Search for the cell housing the specified text and yield its (X, Y) center coordinate. 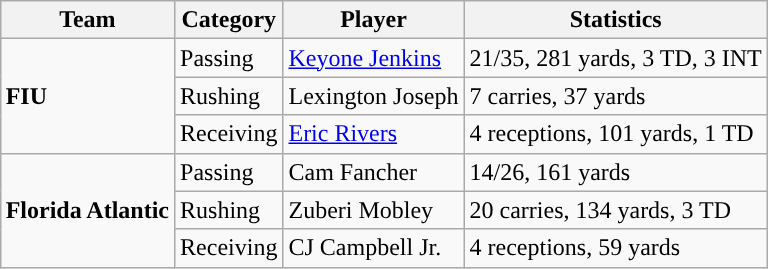
FIU (87, 96)
Lexington Joseph (374, 96)
CJ Campbell Jr. (374, 248)
Eric Rivers (374, 134)
Zuberi Mobley (374, 210)
7 carries, 37 yards (616, 96)
Category (229, 20)
Cam Fancher (374, 172)
Florida Atlantic (87, 210)
20 carries, 134 yards, 3 TD (616, 210)
Statistics (616, 20)
Team (87, 20)
14/26, 161 yards (616, 172)
Player (374, 20)
Keyone Jenkins (374, 58)
4 receptions, 101 yards, 1 TD (616, 134)
4 receptions, 59 yards (616, 248)
21/35, 281 yards, 3 TD, 3 INT (616, 58)
